Provide the (X, Y) coordinate of the cell's center where the given text is located.  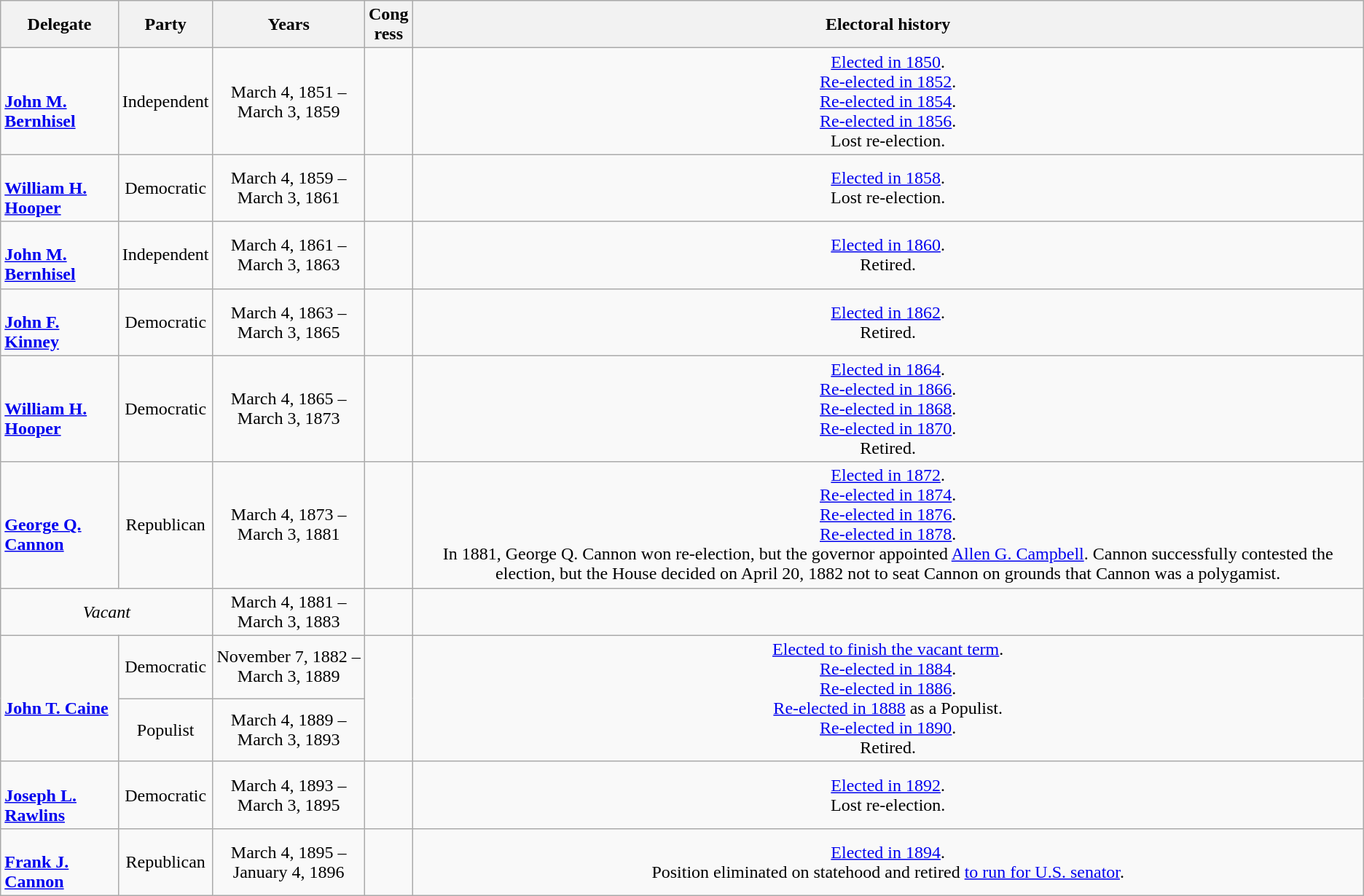
Elected in 1858.Lost re-election. (887, 188)
Joseph L. Rawlins (60, 795)
George Q. Cannon (60, 524)
Elected in 1894.Position eliminated on statehood and retired to run for U.S. senator. (887, 862)
John F. Kinney (60, 322)
March 4, 1895 –January 4, 1896 (289, 862)
Elected in 1892.Lost re-election. (887, 795)
March 4, 1865 –March 3, 1873 (289, 409)
Populist (165, 730)
Party (165, 25)
Elected in 1860.Retired. (887, 255)
March 4, 1851 –March 3, 1859 (289, 101)
Vacant (106, 612)
Years (289, 25)
Elected in 1864.Re-elected in 1866.Re-elected in 1868.Re-elected in 1870.Retired. (887, 409)
Electoral history (887, 25)
Elected in 1862.Retired. (887, 322)
November 7, 1882 –March 3, 1889 (289, 667)
March 4, 1881 –March 3, 1883 (289, 612)
Elected to finish the vacant term.Re-elected in 1884.Re-elected in 1886.Re-elected in 1888 as a Populist.Re-elected in 1890.Retired. (887, 698)
March 4, 1859 –March 3, 1861 (289, 188)
March 4, 1893 –March 3, 1895 (289, 795)
March 4, 1873 –March 3, 1881 (289, 524)
Congress (388, 25)
John T. Caine (60, 698)
Frank J. Cannon (60, 862)
Elected in 1850.Re-elected in 1852.Re-elected in 1854.Re-elected in 1856.Lost re-election. (887, 101)
March 4, 1863 –March 3, 1865 (289, 322)
March 4, 1889 –March 3, 1893 (289, 730)
March 4, 1861 –March 3, 1863 (289, 255)
Delegate (60, 25)
